Scan for the cell matching the given text and deliver its [X, Y] coordinate at center. 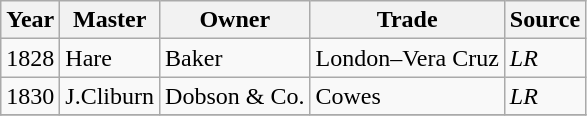
Master [110, 20]
London–Vera Cruz [407, 58]
Baker [235, 58]
Year [30, 20]
Source [544, 20]
J.Cliburn [110, 96]
Dobson & Co. [235, 96]
1830 [30, 96]
Owner [235, 20]
Cowes [407, 96]
1828 [30, 58]
Hare [110, 58]
Trade [407, 20]
